Extract the [x, y] coordinate from the center of the cell holding the provided text.  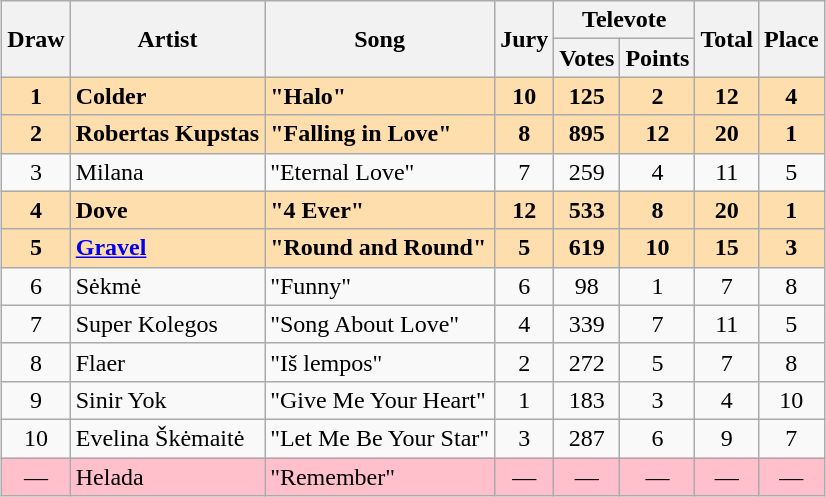
"Give Me Your Heart" [380, 400]
Sinir Yok [167, 400]
Helada [167, 477]
Gravel [167, 248]
272 [587, 362]
98 [587, 286]
183 [587, 400]
"Let Me Be Your Star" [380, 438]
"Funny" [380, 286]
Artist [167, 39]
"Remember" [380, 477]
Votes [587, 58]
Colder [167, 96]
Song [380, 39]
Total [727, 39]
"Song About Love" [380, 324]
"Iš lempos" [380, 362]
Points [658, 58]
Draw [36, 39]
Place [791, 39]
287 [587, 438]
Milana [167, 172]
"Round and Round" [380, 248]
895 [587, 134]
"Falling in Love" [380, 134]
Super Kolegos [167, 324]
Sėkmė [167, 286]
125 [587, 96]
Dove [167, 210]
"Halo" [380, 96]
Evelina Škėmaitė [167, 438]
339 [587, 324]
619 [587, 248]
259 [587, 172]
533 [587, 210]
15 [727, 248]
"Eternal Love" [380, 172]
"4 Ever" [380, 210]
Jury [524, 39]
Flaer [167, 362]
Robertas Kupstas [167, 134]
Televote [624, 20]
